From the cell containing the given text, extract its center point as (X, Y) coordinate. 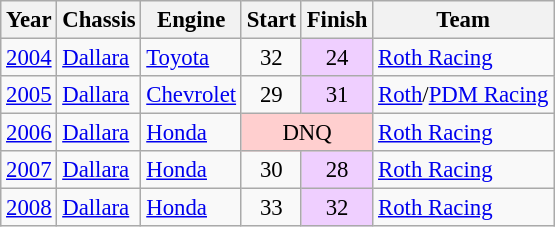
Toyota (191, 58)
30 (271, 170)
31 (336, 95)
Team (464, 20)
2006 (29, 133)
Start (271, 20)
24 (336, 58)
Chevrolet (191, 95)
Roth/PDM Racing (464, 95)
2005 (29, 95)
Finish (336, 20)
2004 (29, 58)
28 (336, 170)
Year (29, 20)
2007 (29, 170)
Engine (191, 20)
2008 (29, 208)
29 (271, 95)
DNQ (306, 133)
33 (271, 208)
Chassis (99, 20)
